Search for the cell housing the specified text and yield its (x, y) center coordinate. 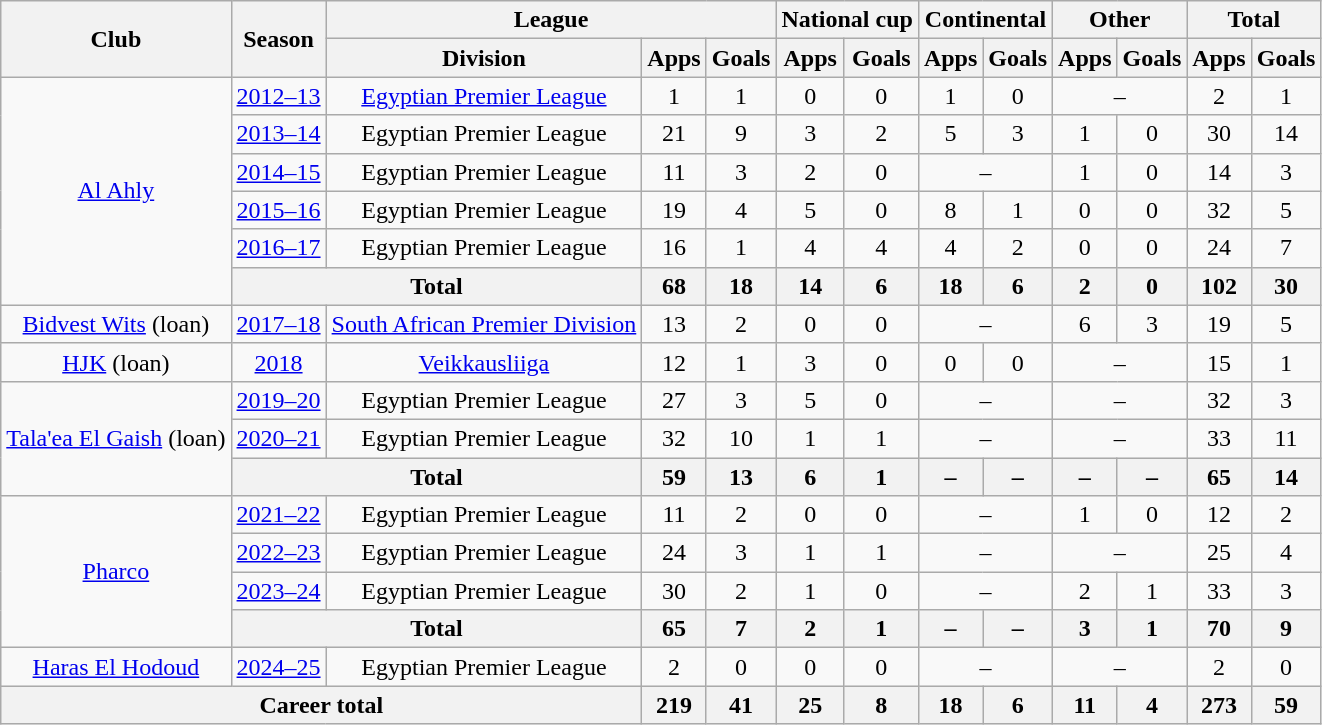
27 (674, 400)
Career total (322, 705)
League (551, 20)
Haras El Hodoud (116, 667)
Other (1120, 20)
2018 (278, 362)
Continental (985, 20)
10 (741, 438)
Tala'ea El Gaish (loan) (116, 438)
Season (278, 39)
102 (1219, 286)
21 (674, 134)
2024–25 (278, 667)
219 (674, 705)
Division (484, 58)
Veikkausliiga (484, 362)
2013–14 (278, 134)
South African Premier Division (484, 324)
National cup (847, 20)
16 (674, 248)
41 (741, 705)
Bidvest Wits (loan) (116, 324)
2015–16 (278, 210)
2019–20 (278, 400)
2023–24 (278, 591)
68 (674, 286)
2020–21 (278, 438)
HJK (loan) (116, 362)
2022–23 (278, 553)
15 (1219, 362)
2017–18 (278, 324)
Pharco (116, 572)
2012–13 (278, 96)
Al Ahly (116, 191)
2014–15 (278, 172)
2016–17 (278, 248)
2021–22 (278, 515)
Club (116, 39)
70 (1219, 629)
273 (1219, 705)
